Capture the cell that displays the provided text and extract its [X, Y] central coordinate. 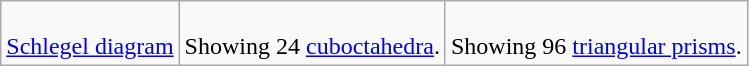
Schlegel diagram [90, 34]
Showing 96 triangular prisms. [596, 34]
Showing 24 cuboctahedra. [312, 34]
